Identify which cell holds the provided text, then report its [x, y] central coordinate. 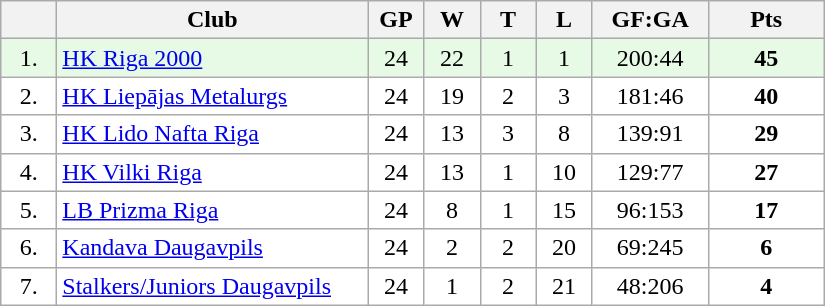
40 [766, 96]
L [564, 20]
7. [29, 286]
HK Riga 2000 [212, 58]
69:245 [650, 248]
21 [564, 286]
Club [212, 20]
4. [29, 172]
6. [29, 248]
181:46 [650, 96]
200:44 [650, 58]
W [452, 20]
HK Vilki Riga [212, 172]
3. [29, 134]
10 [564, 172]
5. [29, 210]
96:153 [650, 210]
139:91 [650, 134]
GF:GA [650, 20]
Pts [766, 20]
20 [564, 248]
2. [29, 96]
HK Lido Nafta Riga [212, 134]
15 [564, 210]
4 [766, 286]
HK Liepājas Metalurgs [212, 96]
T [508, 20]
45 [766, 58]
19 [452, 96]
1. [29, 58]
48:206 [650, 286]
17 [766, 210]
129:77 [650, 172]
LB Prizma Riga [212, 210]
22 [452, 58]
6 [766, 248]
Stalkers/Juniors Daugavpils [212, 286]
27 [766, 172]
GP [396, 20]
Kandava Daugavpils [212, 248]
29 [766, 134]
